Find where the given text appears and provide that cell's center as [X, Y] coordinate. 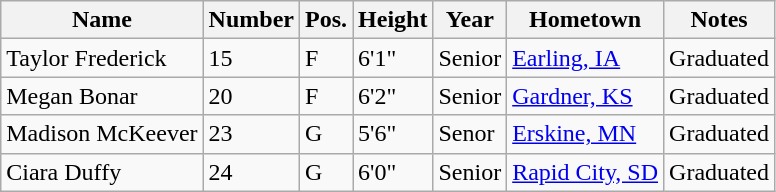
5'6" [393, 134]
Senor [470, 134]
Erskine, MN [586, 134]
Taylor Frederick [102, 58]
Number [251, 20]
6'2" [393, 96]
Name [102, 20]
23 [251, 134]
20 [251, 96]
Gardner, KS [586, 96]
Hometown [586, 20]
Madison McKeever [102, 134]
Earling, IA [586, 58]
Notes [720, 20]
Pos. [326, 20]
Ciara Duffy [102, 172]
24 [251, 172]
6'0" [393, 172]
15 [251, 58]
Rapid City, SD [586, 172]
6'1" [393, 58]
Year [470, 20]
Height [393, 20]
Megan Bonar [102, 96]
